Extract the [X, Y] coordinate from the center of the cell holding the provided text.  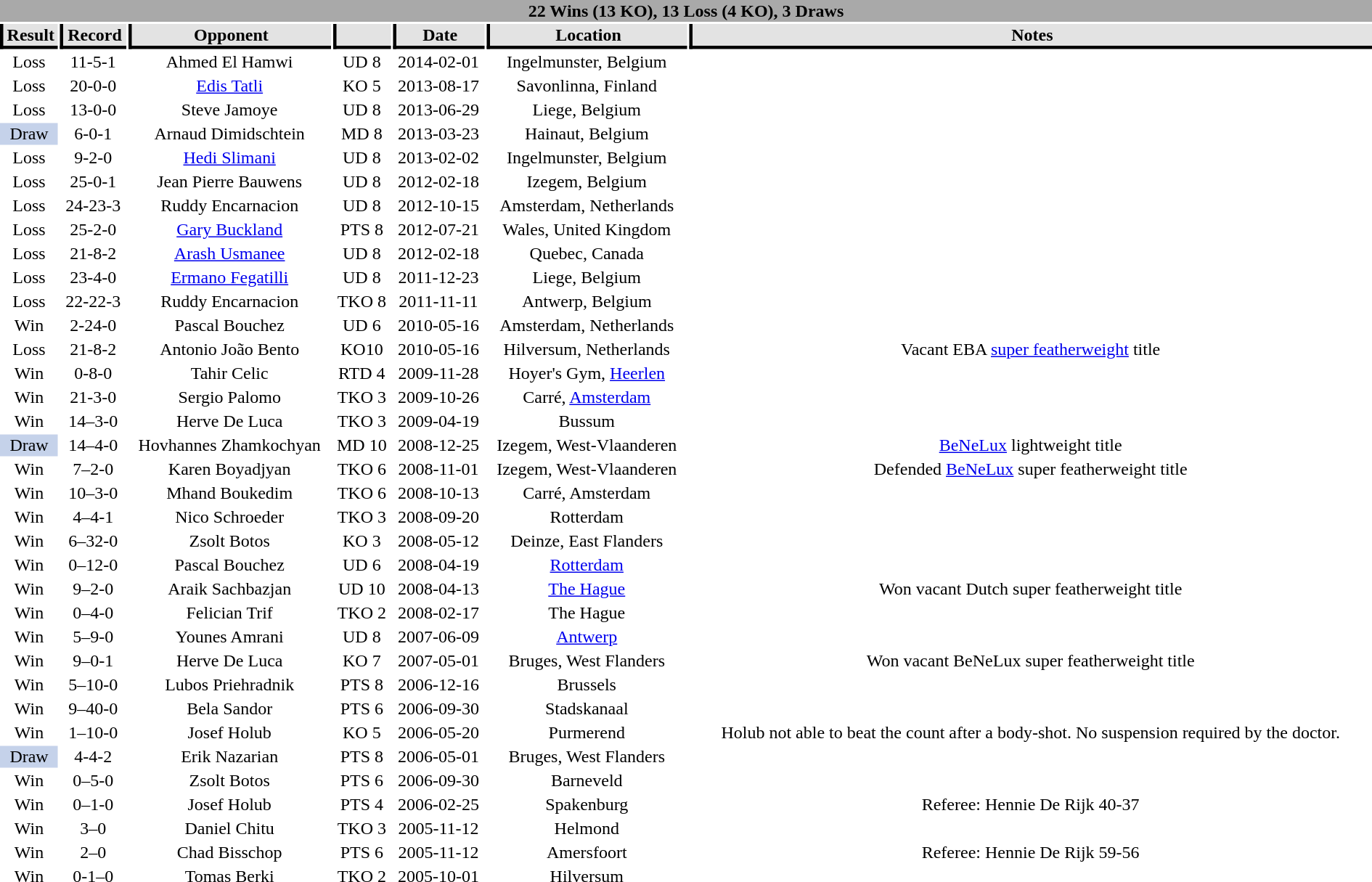
RTD 4 [362, 374]
Amersfoort [587, 853]
2013-06-29 [438, 110]
KO10 [362, 349]
Nico Schroeder [229, 518]
2008-04-13 [438, 589]
24-23-3 [93, 205]
Daniel Chitu [229, 828]
23-4-0 [93, 278]
BeNeLux lightweight title [1031, 445]
Defended BeNeLux super featherweight title [1031, 470]
2013-08-17 [438, 86]
Barneveld [587, 780]
22 Wins (13 KO), 13 Loss (4 KO), 3 Draws [686, 11]
Bussum [587, 422]
Purmerend [587, 732]
2008-02-17 [438, 613]
Lubos Priehradnik [229, 685]
Antwerp, Belgium [587, 301]
25-0-1 [93, 182]
Edis Tatli [229, 86]
13-0-0 [93, 110]
2–0 [93, 853]
9–2-0 [93, 589]
Location [587, 36]
0–12-0 [93, 565]
21-3-0 [93, 397]
MD 8 [362, 134]
Steve Jamoye [229, 110]
2006-05-01 [438, 757]
Jean Pierre Bauwens [229, 182]
2-24-0 [93, 326]
Spakenburg [587, 805]
2012-10-15 [438, 205]
9–0-1 [93, 661]
5–10-0 [93, 685]
2011-12-23 [438, 278]
2014-02-01 [438, 62]
Record [93, 36]
Mhand Boukedim [229, 493]
9–40-0 [93, 709]
2008-11-01 [438, 470]
14–4-0 [93, 445]
Stadskanaal [587, 709]
2008-04-19 [438, 565]
0–4-0 [93, 613]
6–32-0 [93, 541]
10–3-0 [93, 493]
2012-07-21 [438, 230]
22-22-3 [93, 301]
Izegem, Belgium [587, 182]
TKO 8 [362, 301]
2013-03-23 [438, 134]
Won vacant Dutch super featherweight title [1031, 589]
2009-04-19 [438, 422]
Bela Sandor [229, 709]
11-5-1 [93, 62]
Referee: Hennie De Rijk 59-56 [1031, 853]
Date [438, 36]
PTS 4 [362, 805]
Arash Usmanee [229, 253]
Araik Sachbazjan [229, 589]
2013-02-02 [438, 158]
Hoyer's Gym, Heerlen [587, 374]
2008-10-13 [438, 493]
2007-06-09 [438, 637]
20-0-0 [93, 86]
Opponent [229, 36]
0–5-0 [93, 780]
Gary Buckland [229, 230]
Ermano Fegatilli [229, 278]
Younes Amrani [229, 637]
Arnaud Dimidschtein [229, 134]
Vacant EBA super featherweight title [1031, 349]
Karen Boyadjyan [229, 470]
2006-05-20 [438, 732]
14–3-0 [93, 422]
Notes [1031, 36]
Referee: Hennie De Rijk 40-37 [1031, 805]
2007-05-01 [438, 661]
4–4-1 [93, 518]
Wales, United Kingdom [587, 230]
7–2-0 [93, 470]
25-2-0 [93, 230]
Deinze, East Flanders [587, 541]
UD 10 [362, 589]
3–0 [93, 828]
TKO 2 [362, 613]
2009-10-26 [438, 397]
Ahmed El Hamwi [229, 62]
4-4-2 [93, 757]
2009-11-28 [438, 374]
1–10-0 [93, 732]
9-2-0 [93, 158]
Won vacant BeNeLux super featherweight title [1031, 661]
KO 7 [362, 661]
Quebec, Canada [587, 253]
6-0-1 [93, 134]
Tahir Celic [229, 374]
5–9-0 [93, 637]
Holub not able to beat the count after a body-shot. No suspension required by the doctor. [1031, 732]
2011-11-11 [438, 301]
Chad Bisschop [229, 853]
Felician Trif [229, 613]
Hilversum, Netherlands [587, 349]
2008-05-12 [438, 541]
Hovhannes Zhamkochyan [229, 445]
Antwerp [587, 637]
Brussels [587, 685]
MD 10 [362, 445]
2006-12-16 [438, 685]
Result [29, 36]
0-8-0 [93, 374]
Hainaut, Belgium [587, 134]
2008-12-25 [438, 445]
Sergio Palomo [229, 397]
Antonio João Bento [229, 349]
2006-02-25 [438, 805]
Helmond [587, 828]
2008-09-20 [438, 518]
KO 3 [362, 541]
Hedi Slimani [229, 158]
0–1-0 [93, 805]
Erik Nazarian [229, 757]
Savonlinna, Finland [587, 86]
